Locate the cell with the specified text and output its [x, y] center coordinate. 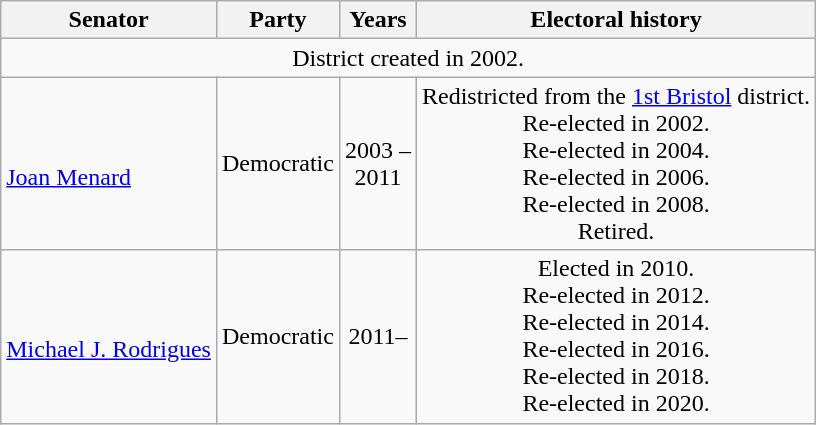
Senator [109, 20]
Electoral history [616, 20]
Elected in 2010.Re-elected in 2012.Re-elected in 2014.Re-elected in 2016.Re-elected in 2018.Re-elected in 2020. [616, 336]
Joan Menard [109, 164]
2003 –2011 [378, 164]
District created in 2002. [408, 58]
Years [378, 20]
Michael J. Rodrigues [109, 336]
Party [278, 20]
Redistricted from the 1st Bristol district.Re-elected in 2002.Re-elected in 2004.Re-elected in 2006.Re-elected in 2008.Retired. [616, 164]
2011– [378, 336]
